Find where the given text appears and provide that cell's center as (x, y) coordinate. 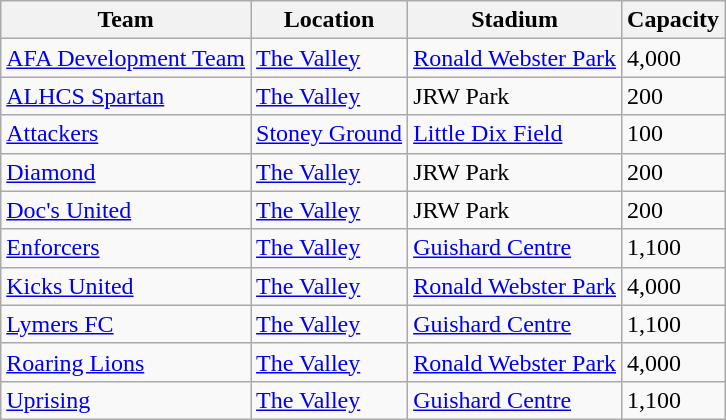
Stadium (515, 20)
AFA Development Team (126, 58)
Little Dix Field (515, 134)
Lymers FC (126, 324)
ALHCS Spartan (126, 96)
Team (126, 20)
Enforcers (126, 248)
Kicks United (126, 286)
Doc's United (126, 210)
Stoney Ground (330, 134)
100 (674, 134)
Uprising (126, 400)
Location (330, 20)
Capacity (674, 20)
Roaring Lions (126, 362)
Attackers (126, 134)
Diamond (126, 172)
